Capture the cell that displays the provided text and extract its (X, Y) central coordinate. 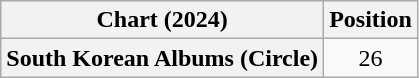
26 (371, 58)
South Korean Albums (Circle) (162, 58)
Position (371, 20)
Chart (2024) (162, 20)
